For the text-containing cell, return its midpoint in [X, Y] coordinate format. 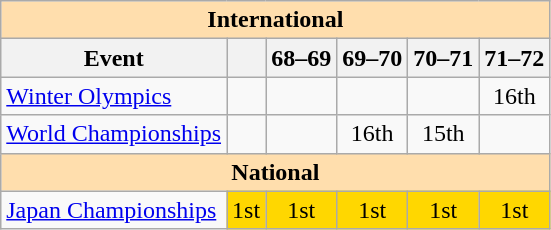
International [276, 20]
Winter Olympics [114, 96]
68–69 [302, 58]
15th [444, 134]
69–70 [372, 58]
Japan Championships [114, 210]
National [276, 172]
World Championships [114, 134]
70–71 [444, 58]
71–72 [514, 58]
Event [114, 58]
